Find where the given text appears and provide that cell's center as [x, y] coordinate. 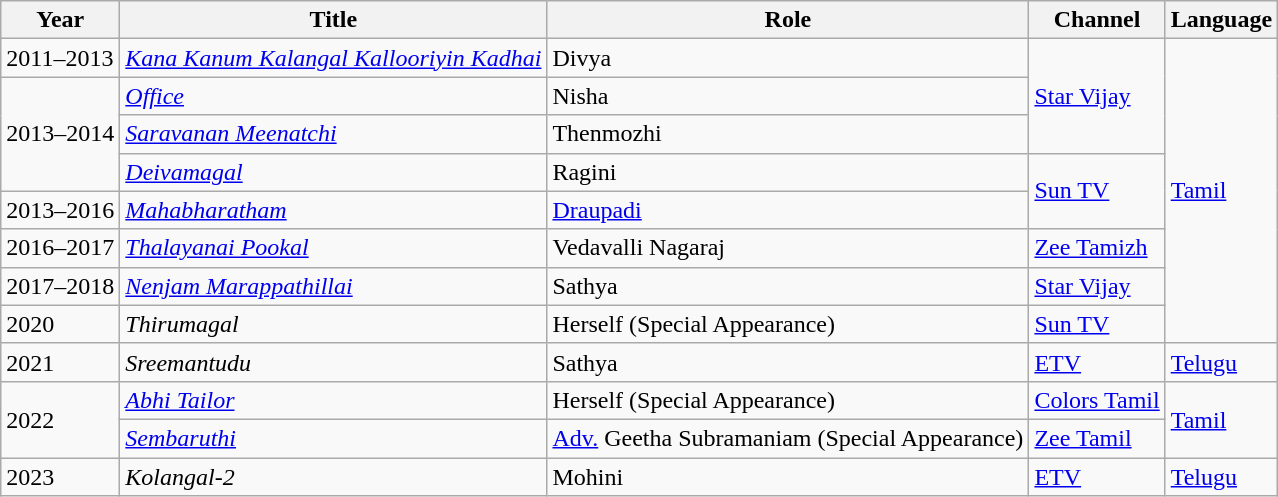
Sreemantudu [334, 362]
2021 [60, 362]
Draupadi [788, 210]
2016–2017 [60, 248]
Nenjam Marappathillai [334, 286]
Vedavalli Nagaraj [788, 248]
Office [334, 96]
2017–2018 [60, 286]
Saravanan Meenatchi [334, 134]
Year [60, 20]
2013–2014 [60, 134]
2023 [60, 477]
Thirumagal [334, 324]
2022 [60, 419]
2011–2013 [60, 58]
Language [1221, 20]
Thenmozhi [788, 134]
Thalayanai Pookal [334, 248]
Channel [1097, 20]
Sembaruthi [334, 438]
Zee Tamil [1097, 438]
2020 [60, 324]
Kana Kanum Kalangal Kallooriyin Kadhai [334, 58]
2013–2016 [60, 210]
Divya [788, 58]
Title [334, 20]
Adv. Geetha Subramaniam (Special Appearance) [788, 438]
Ragini [788, 172]
Nisha [788, 96]
Mohini [788, 477]
Colors Tamil [1097, 400]
Deivamagal [334, 172]
Mahabharatham [334, 210]
Kolangal-2 [334, 477]
Zee Tamizh [1097, 248]
Abhi Tailor [334, 400]
Role [788, 20]
